Return the [X, Y] coordinate for the center point of the cell that contains the specified text.  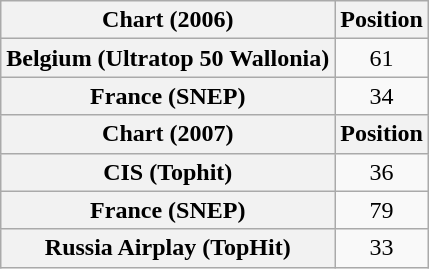
79 [382, 210]
CIS (Tophit) [168, 172]
33 [382, 248]
34 [382, 96]
36 [382, 172]
Chart (2006) [168, 20]
Russia Airplay (TopHit) [168, 248]
Chart (2007) [168, 134]
Belgium (Ultratop 50 Wallonia) [168, 58]
61 [382, 58]
